Return the [x, y] coordinate for the center point of the cell that contains the specified text.  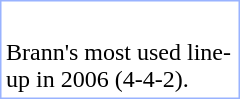
Brann's most used line-up in 2006 (4-4-2). [120, 66]
